Extract the [X, Y] coordinate from the center of the cell holding the provided text.  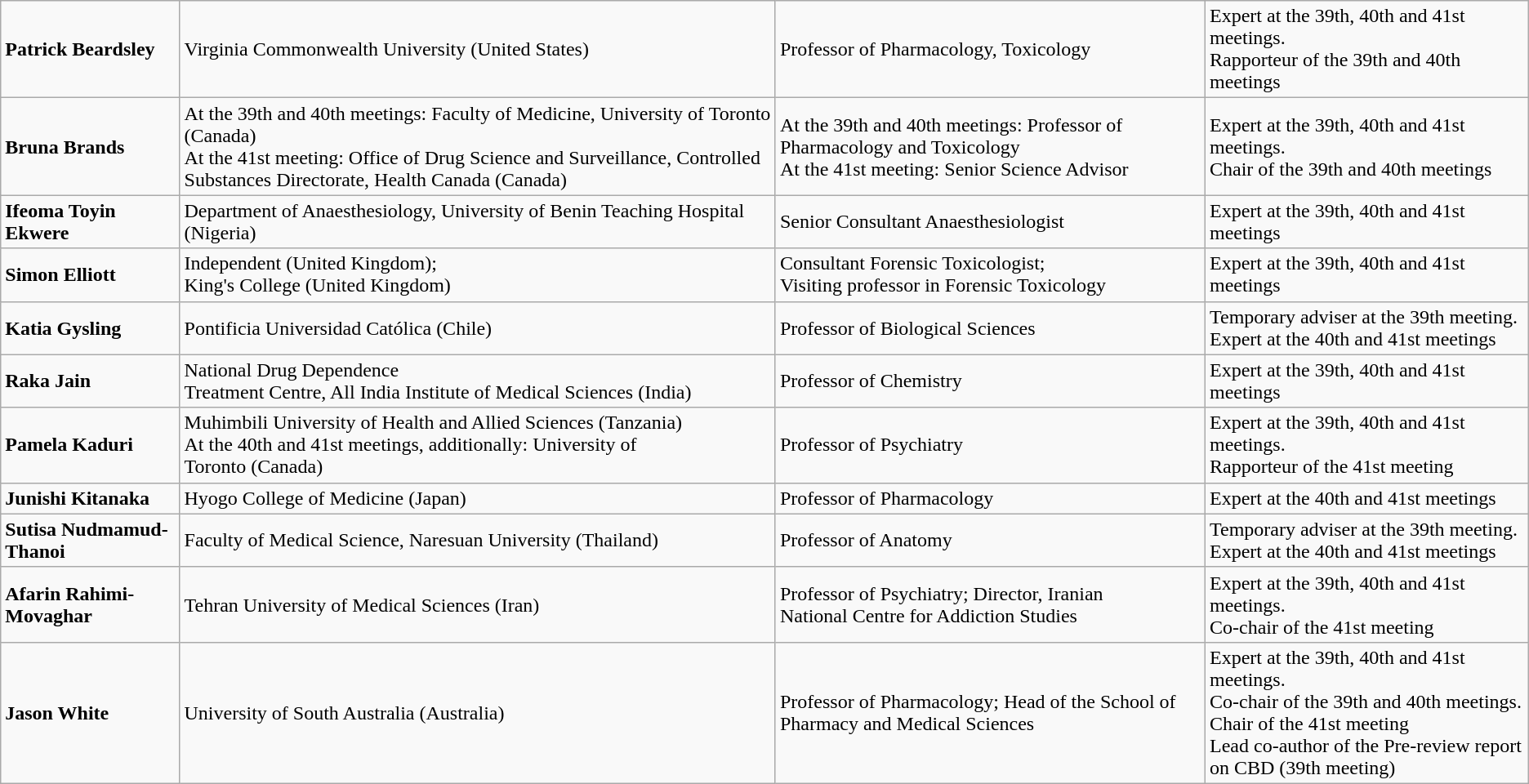
Professor of Pharmacology [990, 498]
Faculty of Medical Science, Naresuan University (Thailand) [477, 541]
Professor of Chemistry [990, 381]
At the 39th and 40th meetings: Professor of Pharmacology and ToxicologyAt the 41st meeting: Senior Science Advisor [990, 147]
Professor of Anatomy [990, 541]
Virginia Commonwealth University (United States) [477, 49]
Afarin Rahimi-Movaghar [90, 604]
Ifeoma Toyin Ekwere [90, 222]
Katia Gysling [90, 328]
Senior Consultant Anaesthesiologist [990, 222]
Professor of Biological Sciences [990, 328]
Simon Elliott [90, 274]
Department of Anaesthesiology, University of Benin Teaching Hospital (Nigeria) [477, 222]
Sutisa Nudmamud-Thanoi [90, 541]
Expert at the 39th, 40th and 41st meetings.Chair of the 39th and 40th meetings [1366, 147]
Professor of Psychiatry; Director, IranianNational Centre for Addiction Studies [990, 604]
Consultant Forensic Toxicologist;Visiting professor in Forensic Toxicology [990, 274]
Professor of Pharmacology, Toxicology [990, 49]
Expert at the 39th, 40th and 41st meetings.Rapporteur of the 41st meeting [1366, 445]
Expert at the 40th and 41st meetings [1366, 498]
Pontificia Universidad Católica (Chile) [477, 328]
Hyogo College of Medicine (Japan) [477, 498]
Expert at the 39th, 40th and 41st meetings.Rapporteur of the 39th and 40th meetings [1366, 49]
Independent (United Kingdom);King's College (United Kingdom) [477, 274]
Pamela Kaduri [90, 445]
Tehran University of Medical Sciences (Iran) [477, 604]
University of South Australia (Australia) [477, 712]
National Drug DependenceTreatment Centre, All India Institute of Medical Sciences (India) [477, 381]
Muhimbili University of Health and Allied Sciences (Tanzania)At the 40th and 41st meetings, additionally: University ofToronto (Canada) [477, 445]
Bruna Brands [90, 147]
Jason White [90, 712]
Expert at the 39th, 40th and 41st meetings.Co-chair of the 41st meeting [1366, 604]
Patrick Beardsley [90, 49]
Professor of Psychiatry [990, 445]
Professor of Pharmacology; Head of the School of Pharmacy and Medical Sciences [990, 712]
Junishi Kitanaka [90, 498]
Raka Jain [90, 381]
